Pinpoint the cell where the given text exists, returning its [X, Y] midpoint coordinate. 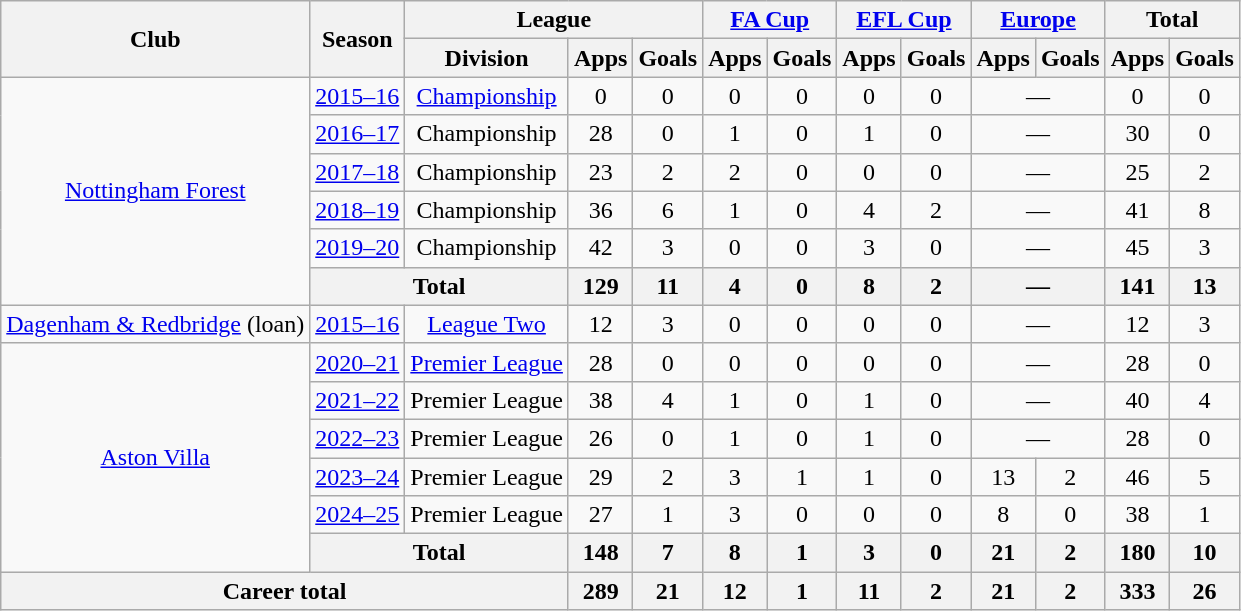
2021–22 [358, 400]
29 [600, 477]
289 [600, 591]
41 [1137, 210]
2019–20 [358, 248]
EFL Cup [904, 20]
FA Cup [770, 20]
6 [668, 210]
2024–25 [358, 515]
Season [358, 39]
7 [668, 553]
League [554, 20]
45 [1137, 248]
Dagenham & Redbridge (loan) [156, 324]
36 [600, 210]
5 [1205, 477]
42 [600, 248]
10 [1205, 553]
2020–21 [358, 362]
League Two [487, 324]
148 [600, 553]
2018–19 [358, 210]
Nottingham Forest [156, 191]
Club [156, 39]
Aston Villa [156, 457]
Career total [285, 591]
141 [1137, 286]
129 [600, 286]
27 [600, 515]
2023–24 [358, 477]
Europe [1038, 20]
2016–17 [358, 134]
333 [1137, 591]
Division [487, 58]
30 [1137, 134]
46 [1137, 477]
23 [600, 172]
180 [1137, 553]
25 [1137, 172]
2022–23 [358, 438]
40 [1137, 400]
2017–18 [358, 172]
